Output the (X, Y) coordinate of the center of the cell containing the given text.  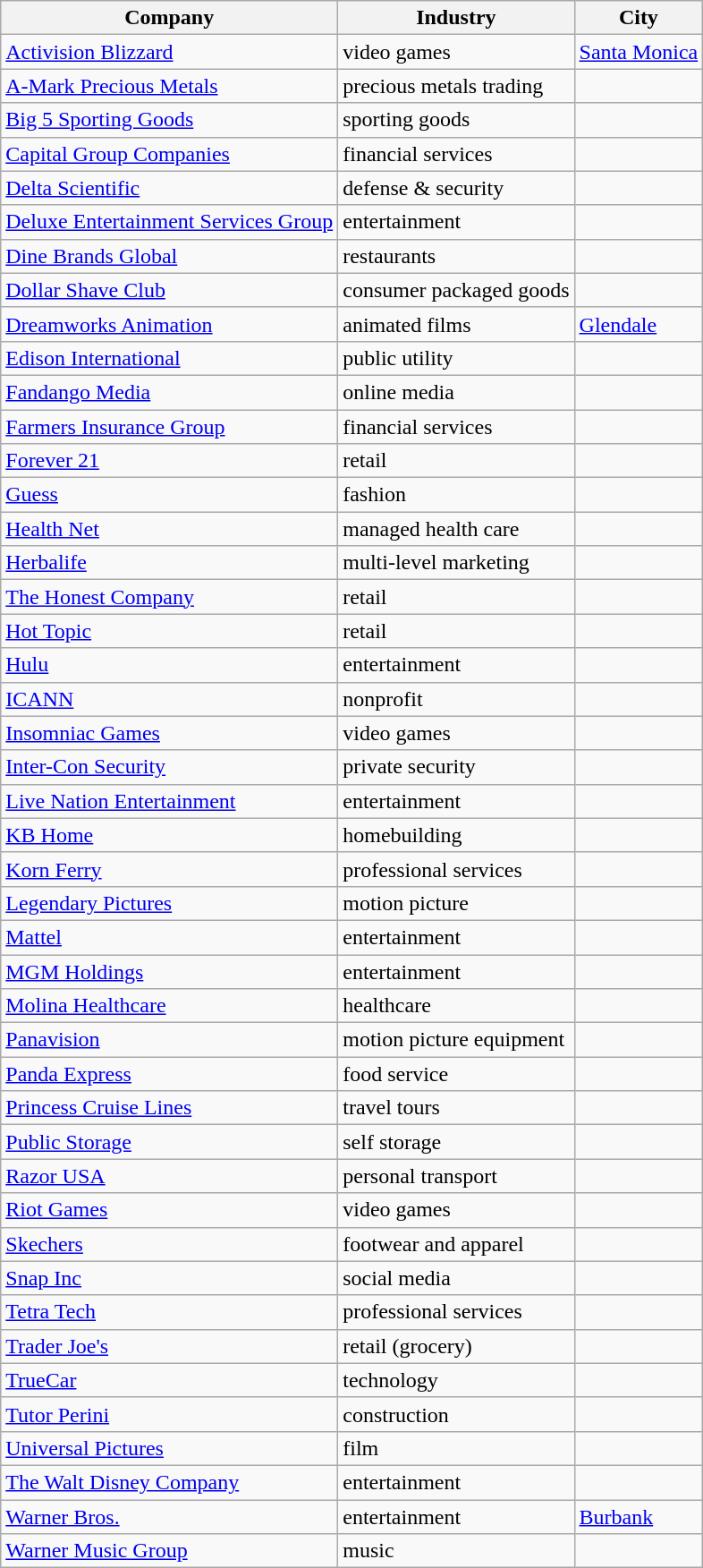
City (639, 18)
motion picture equipment (456, 1040)
Edison International (170, 358)
Insomniac Games (170, 733)
Skechers (170, 1244)
travel tours (456, 1108)
Dreamworks Animation (170, 324)
personal transport (456, 1176)
Company (170, 18)
private security (456, 767)
motion picture (456, 903)
Capital Group Companies (170, 154)
Mattel (170, 937)
Activision Blizzard (170, 52)
Glendale (639, 324)
Herbalife (170, 563)
restaurants (456, 256)
precious metals trading (456, 86)
fashion (456, 495)
Molina Healthcare (170, 1006)
Fandango Media (170, 392)
Live Nation Entertainment (170, 801)
Forever 21 (170, 461)
A-Mark Precious Metals (170, 86)
Korn Ferry (170, 869)
defense & security (456, 188)
Legendary Pictures (170, 903)
social media (456, 1278)
Delta Scientific (170, 188)
Snap Inc (170, 1278)
healthcare (456, 1006)
sporting goods (456, 120)
Guess (170, 495)
Tetra Tech (170, 1312)
self storage (456, 1142)
construction (456, 1414)
Riot Games (170, 1210)
Inter-Con Security (170, 767)
Dollar Shave Club (170, 290)
Health Net (170, 529)
Trader Joe's (170, 1346)
music (456, 1551)
KB Home (170, 835)
Panavision (170, 1040)
Tutor Perini (170, 1414)
Burbank (639, 1517)
technology (456, 1380)
Deluxe Entertainment Services Group (170, 222)
multi-level marketing (456, 563)
retail (grocery) (456, 1346)
consumer packaged goods (456, 290)
public utility (456, 358)
managed health care (456, 529)
Industry (456, 18)
Big 5 Sporting Goods (170, 120)
food service (456, 1074)
footwear and apparel (456, 1244)
Hot Topic (170, 631)
Warner Music Group (170, 1551)
TrueCar (170, 1380)
The Walt Disney Company (170, 1482)
Princess Cruise Lines (170, 1108)
Panda Express (170, 1074)
Hulu (170, 665)
The Honest Company (170, 597)
Dine Brands Global (170, 256)
film (456, 1448)
MGM Holdings (170, 971)
Farmers Insurance Group (170, 427)
online media (456, 392)
Warner Bros. (170, 1517)
Razor USA (170, 1176)
nonprofit (456, 699)
Public Storage (170, 1142)
Santa Monica (639, 52)
homebuilding (456, 835)
animated films (456, 324)
Universal Pictures (170, 1448)
ICANN (170, 699)
